For the text-containing cell, return its midpoint in [x, y] coordinate format. 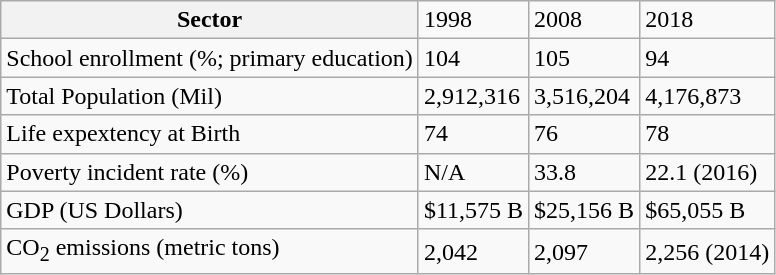
78 [708, 134]
$11,575 B [473, 210]
104 [473, 58]
2,912,316 [473, 96]
94 [708, 58]
2,042 [473, 251]
74 [473, 134]
2018 [708, 20]
22.1 (2016) [708, 172]
76 [584, 134]
105 [584, 58]
4,176,873 [708, 96]
Life expextency at Birth [210, 134]
School enrollment (%; primary education) [210, 58]
Poverty incident rate (%) [210, 172]
GDP (US Dollars) [210, 210]
Sector [210, 20]
N/A [473, 172]
1998 [473, 20]
Total Population (Mil) [210, 96]
CO2 emissions (metric tons) [210, 251]
2008 [584, 20]
3,516,204 [584, 96]
$25,156 B [584, 210]
$65,055 B [708, 210]
2,097 [584, 251]
2,256 (2014) [708, 251]
33.8 [584, 172]
